Extract the [X, Y] coordinate from the center of the cell holding the provided text.  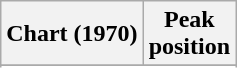
Peakposition [189, 34]
Chart (1970) [72, 34]
